For the text-containing cell, return its midpoint in (x, y) coordinate format. 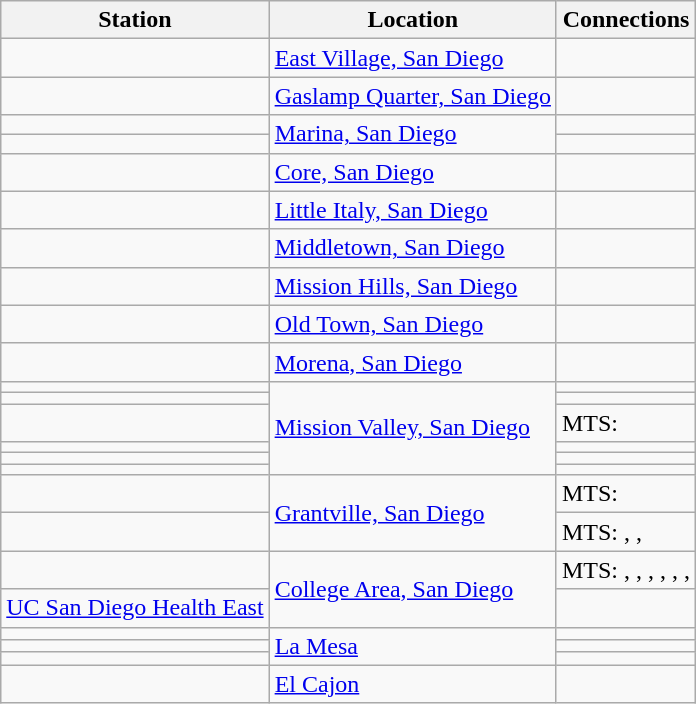
Middletown, San Diego (412, 248)
Mission Hills, San Diego (412, 286)
Little Italy, San Diego (412, 210)
College Area, San Diego (412, 589)
Gaslamp Quarter, San Diego (412, 96)
Old Town, San Diego (412, 324)
Marina, San Diego (412, 134)
El Cajon (412, 684)
Mission Valley, San Diego (412, 428)
Station (135, 20)
Core, San Diego (412, 172)
UC San Diego Health East (135, 608)
East Village, San Diego (412, 58)
Connections (626, 20)
MTS: , , (626, 532)
Grantville, San Diego (412, 513)
Morena, San Diego (412, 362)
MTS: , , , , , , (626, 570)
Location (412, 20)
La Mesa (412, 646)
